Extract the [x, y] coordinate from the center of the cell holding the provided text.  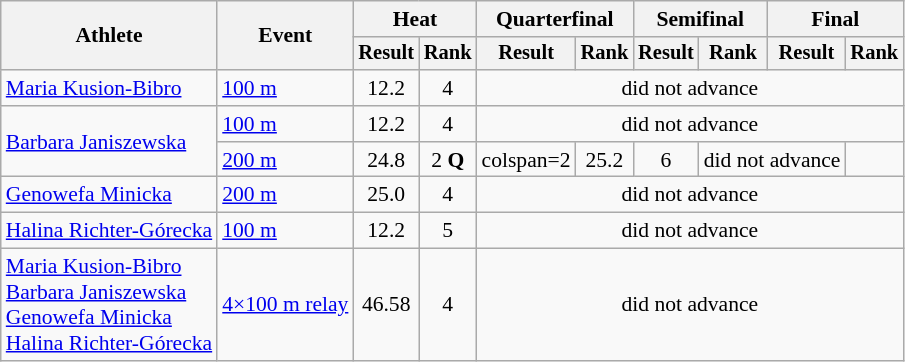
5 [448, 231]
Final [835, 19]
Maria Kusion-Bibro [109, 88]
Heat [414, 19]
Event [285, 36]
Halina Richter-Górecka [109, 231]
6 [666, 160]
Athlete [109, 36]
24.8 [386, 160]
colspan=2 [526, 160]
2 Q [448, 160]
Barbara Janiszewska [109, 142]
Semifinal [700, 19]
Quarterfinal [556, 19]
25.2 [605, 160]
Genowefa Minicka [109, 195]
4×100 m relay [285, 305]
46.58 [386, 305]
Maria Kusion-BibroBarbara JaniszewskaGenowefa MinickaHalina Richter-Górecka [109, 305]
25.0 [386, 195]
